For the text-containing cell, return its midpoint in [x, y] coordinate format. 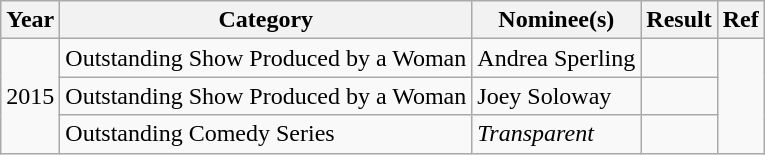
Ref [740, 20]
Joey Soloway [556, 96]
Category [266, 20]
Andrea Sperling [556, 58]
Year [30, 20]
Transparent [556, 134]
2015 [30, 96]
Outstanding Comedy Series [266, 134]
Nominee(s) [556, 20]
Result [679, 20]
